Search for the cell housing the specified text and yield its [X, Y] center coordinate. 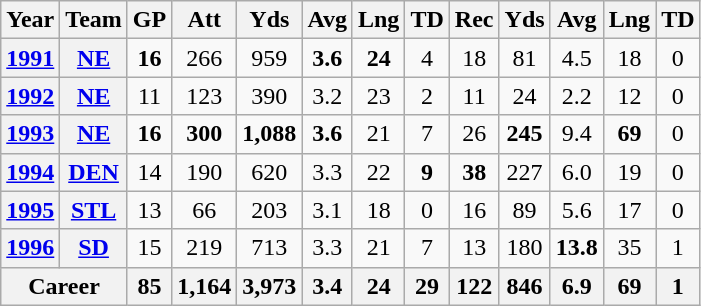
9 [427, 172]
1995 [30, 210]
1994 [30, 172]
1991 [30, 58]
1,088 [270, 134]
620 [270, 172]
1996 [30, 248]
846 [524, 286]
4 [427, 58]
SD [94, 248]
Rec [474, 20]
3.1 [328, 210]
17 [629, 210]
3.4 [328, 286]
81 [524, 58]
26 [474, 134]
9.4 [576, 134]
300 [204, 134]
STL [94, 210]
DEN [94, 172]
219 [204, 248]
89 [524, 210]
14 [149, 172]
Att [204, 20]
1,164 [204, 286]
5.6 [576, 210]
227 [524, 172]
2 [427, 96]
3.2 [328, 96]
35 [629, 248]
29 [427, 286]
1993 [30, 134]
Year [30, 20]
22 [378, 172]
38 [474, 172]
2.2 [576, 96]
6.9 [576, 286]
390 [270, 96]
Team [94, 20]
23 [378, 96]
4.5 [576, 58]
19 [629, 172]
1992 [30, 96]
GP [149, 20]
713 [270, 248]
190 [204, 172]
203 [270, 210]
245 [524, 134]
15 [149, 248]
85 [149, 286]
122 [474, 286]
3,973 [270, 286]
180 [524, 248]
6.0 [576, 172]
12 [629, 96]
66 [204, 210]
266 [204, 58]
Career [64, 286]
13.8 [576, 248]
123 [204, 96]
959 [270, 58]
